Pinpoint the cell where the given text exists, returning its (x, y) midpoint coordinate. 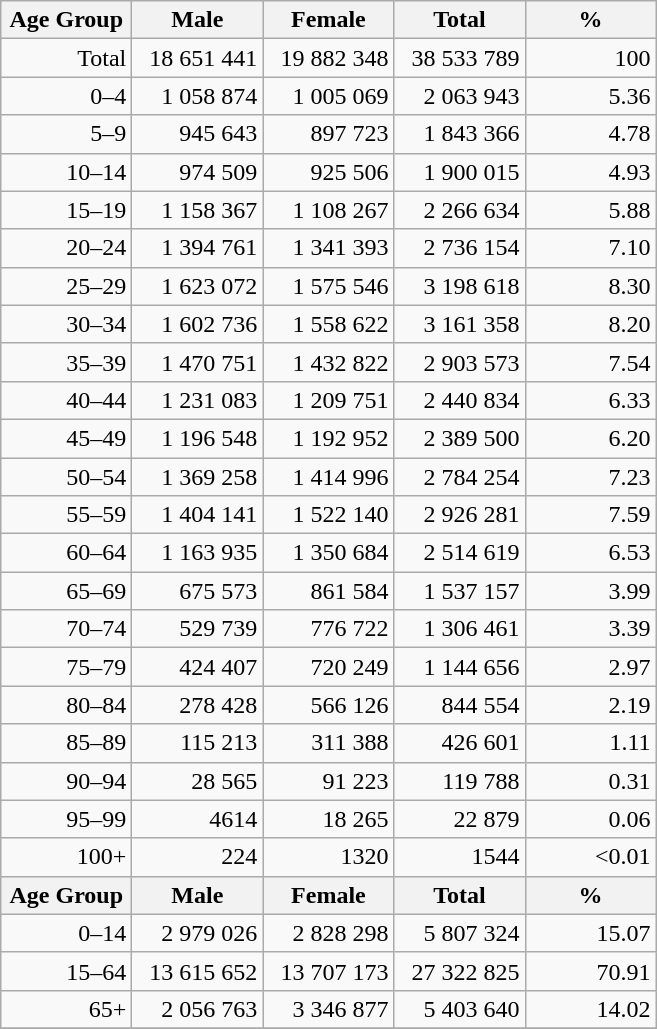
1 558 622 (328, 324)
675 573 (198, 591)
1 144 656 (460, 667)
424 407 (198, 667)
65+ (66, 1009)
3 198 618 (460, 286)
19 882 348 (328, 58)
13 707 173 (328, 971)
529 739 (198, 629)
91 223 (328, 781)
28 565 (198, 781)
27 322 825 (460, 971)
5 807 324 (460, 933)
0.06 (590, 819)
7.54 (590, 362)
4.93 (590, 172)
1 522 140 (328, 515)
1 900 015 (460, 172)
1 350 684 (328, 553)
2 926 281 (460, 515)
861 584 (328, 591)
18 651 441 (198, 58)
426 601 (460, 743)
1 231 083 (198, 400)
6.20 (590, 438)
2 389 500 (460, 438)
278 428 (198, 705)
2 784 254 (460, 477)
14.02 (590, 1009)
65–69 (66, 591)
1 623 072 (198, 286)
30–34 (66, 324)
10–14 (66, 172)
2.19 (590, 705)
1.11 (590, 743)
100+ (66, 857)
925 506 (328, 172)
<0.01 (590, 857)
1 394 761 (198, 248)
2 979 026 (198, 933)
0.31 (590, 781)
8.20 (590, 324)
40–44 (66, 400)
8.30 (590, 286)
6.33 (590, 400)
2 736 154 (460, 248)
974 509 (198, 172)
2 828 298 (328, 933)
2.97 (590, 667)
75–79 (66, 667)
90–94 (66, 781)
0–4 (66, 96)
1 005 069 (328, 96)
1 058 874 (198, 96)
1 602 736 (198, 324)
45–49 (66, 438)
100 (590, 58)
3 161 358 (460, 324)
7.10 (590, 248)
5.36 (590, 96)
7.23 (590, 477)
15–64 (66, 971)
1 432 822 (328, 362)
1 369 258 (198, 477)
2 440 834 (460, 400)
2 903 573 (460, 362)
119 788 (460, 781)
2 056 763 (198, 1009)
1 404 141 (198, 515)
1 306 461 (460, 629)
3.99 (590, 591)
1320 (328, 857)
15.07 (590, 933)
55–59 (66, 515)
566 126 (328, 705)
2 063 943 (460, 96)
0–14 (66, 933)
844 554 (460, 705)
1 108 267 (328, 210)
224 (198, 857)
7.59 (590, 515)
311 388 (328, 743)
20–24 (66, 248)
85–89 (66, 743)
95–99 (66, 819)
1 209 751 (328, 400)
22 879 (460, 819)
4.78 (590, 134)
6.53 (590, 553)
2 514 619 (460, 553)
1 537 157 (460, 591)
35–39 (66, 362)
18 265 (328, 819)
13 615 652 (198, 971)
1 341 393 (328, 248)
25–29 (66, 286)
1544 (460, 857)
115 213 (198, 743)
5–9 (66, 134)
1 158 367 (198, 210)
60–64 (66, 553)
945 643 (198, 134)
1 843 366 (460, 134)
1 192 952 (328, 438)
1 414 996 (328, 477)
1 470 751 (198, 362)
897 723 (328, 134)
2 266 634 (460, 210)
70.91 (590, 971)
15–19 (66, 210)
4614 (198, 819)
5.88 (590, 210)
70–74 (66, 629)
50–54 (66, 477)
1 575 546 (328, 286)
3 346 877 (328, 1009)
3.39 (590, 629)
38 533 789 (460, 58)
1 163 935 (198, 553)
720 249 (328, 667)
80–84 (66, 705)
5 403 640 (460, 1009)
1 196 548 (198, 438)
776 722 (328, 629)
